For the text-containing cell, return its midpoint in (x, y) coordinate format. 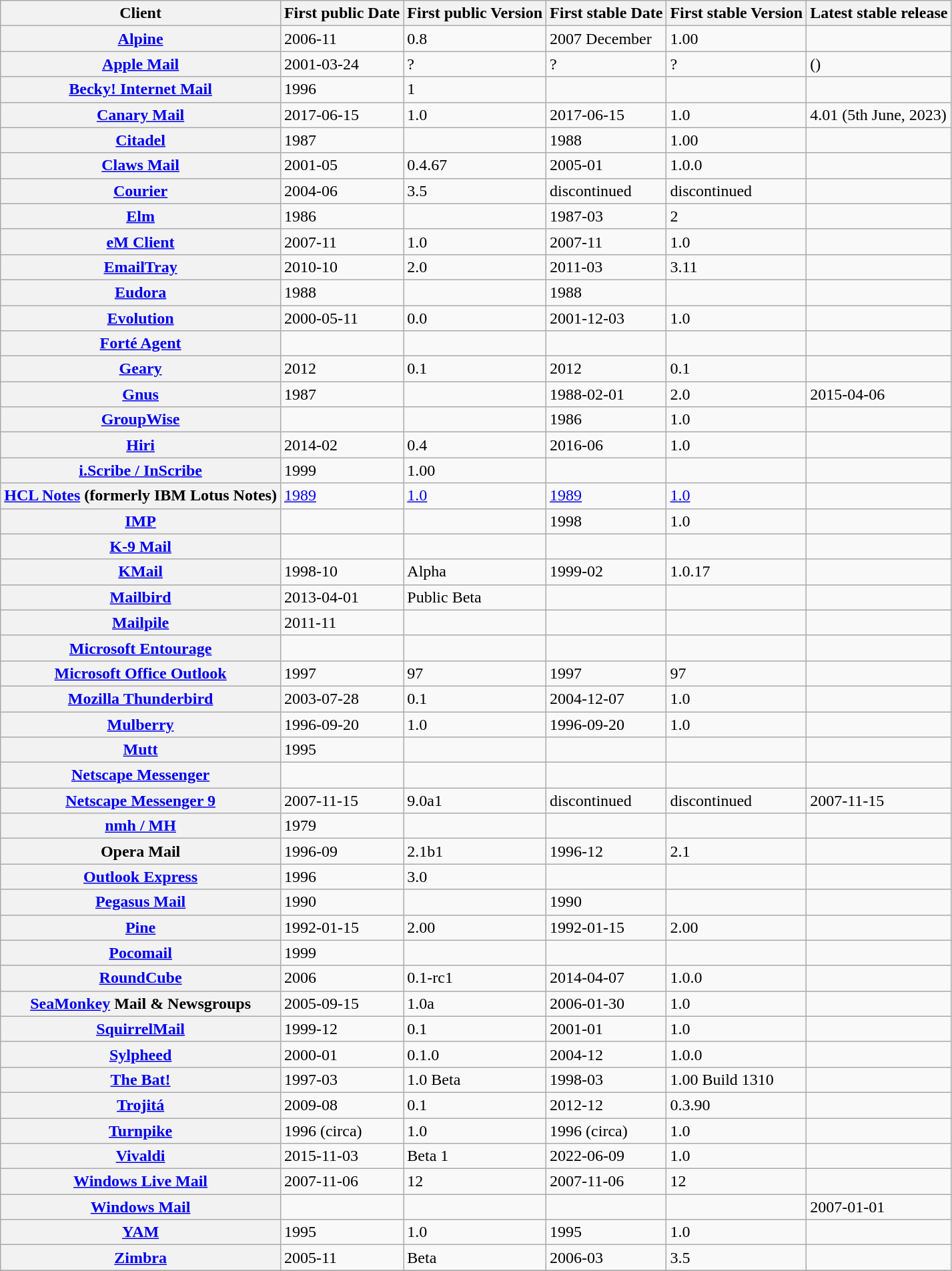
Alpha (475, 572)
Courier (141, 191)
1996-09 (342, 851)
4.01 (5th June, 2023) (879, 115)
0.1.0 (475, 1054)
Netscape Messenger 9 (141, 801)
1996-12 (606, 851)
2001-01 (606, 1029)
The Bat! (141, 1080)
2001-05 (342, 165)
Windows Mail (141, 1207)
2009-08 (342, 1105)
Claws Mail (141, 165)
2006-03 (606, 1258)
1979 (342, 826)
2016-06 (606, 445)
Opera Mail (141, 851)
Turnpike (141, 1131)
1999-12 (342, 1029)
1998-03 (606, 1080)
2011-03 (606, 267)
2014-02 (342, 445)
2005-09-15 (342, 1003)
Trojitá (141, 1105)
2010-10 (342, 267)
3.11 (737, 267)
1997-03 (342, 1080)
0.4.67 (475, 165)
Mailbird (141, 597)
Microsoft Entourage (141, 648)
2006-11 (342, 39)
0.3.90 (737, 1105)
IMP (141, 521)
Evolution (141, 318)
1988-02-01 (606, 394)
Geary (141, 369)
Windows Live Mail (141, 1182)
1999-02 (606, 572)
i.Scribe / InScribe (141, 470)
2015-11-03 (342, 1156)
2004-12 (606, 1054)
Mailpile (141, 622)
Mulberry (141, 724)
2.1 (737, 851)
Microsoft Office Outlook (141, 673)
0.0 (475, 318)
Pine (141, 927)
Zimbra (141, 1258)
GroupWise (141, 420)
Hiri (141, 445)
Apple Mail (141, 64)
Pegasus Mail (141, 902)
1987-03 (606, 216)
() (879, 64)
HCL Notes (formerly IBM Lotus Notes) (141, 496)
Elm (141, 216)
2005-01 (606, 165)
Beta 1 (475, 1156)
Client (141, 13)
Beta (475, 1258)
YAM (141, 1232)
2003-07-28 (342, 699)
2006-01-30 (606, 1003)
2004-12-07 (606, 699)
1.00 Build 1310 (737, 1080)
1.0a (475, 1003)
2015-04-06 (879, 394)
2007-01-01 (879, 1207)
Netscape Messenger (141, 775)
First public Version (475, 13)
Outlook Express (141, 877)
Mutt (141, 750)
2.1b1 (475, 851)
Becky! Internet Mail (141, 89)
Eudora (141, 292)
9.0a1 (475, 801)
2013-04-01 (342, 597)
Citadel (141, 140)
2022-06-09 (606, 1156)
Sylpheed (141, 1054)
SeaMonkey Mail & Newsgroups (141, 1003)
2005-11 (342, 1258)
2004-06 (342, 191)
1.0 Beta (475, 1080)
First public Date (342, 13)
2000-01 (342, 1054)
2 (737, 216)
1.0.17 (737, 572)
2012-12 (606, 1105)
0.8 (475, 39)
2011-11 (342, 622)
0.1-rc1 (475, 978)
1998 (606, 521)
Gnus (141, 394)
3.0 (475, 877)
K-9 Mail (141, 546)
Forté Agent (141, 344)
2000-05-11 (342, 318)
2006 (342, 978)
1 (475, 89)
2014-04-07 (606, 978)
Pocomail (141, 953)
Alpine (141, 39)
First stable Date (606, 13)
1998-10 (342, 572)
RoundCube (141, 978)
SquirrelMail (141, 1029)
eM Client (141, 242)
nmh / MH (141, 826)
Canary Mail (141, 115)
Public Beta (475, 597)
First stable Version (737, 13)
EmailTray (141, 267)
Mozilla Thunderbird (141, 699)
KMail (141, 572)
Vivaldi (141, 1156)
2001-12-03 (606, 318)
2001-03-24 (342, 64)
0.4 (475, 445)
Latest stable release (879, 13)
2007 December (606, 39)
